Output the [x, y] coordinate of the center of the cell containing the given text.  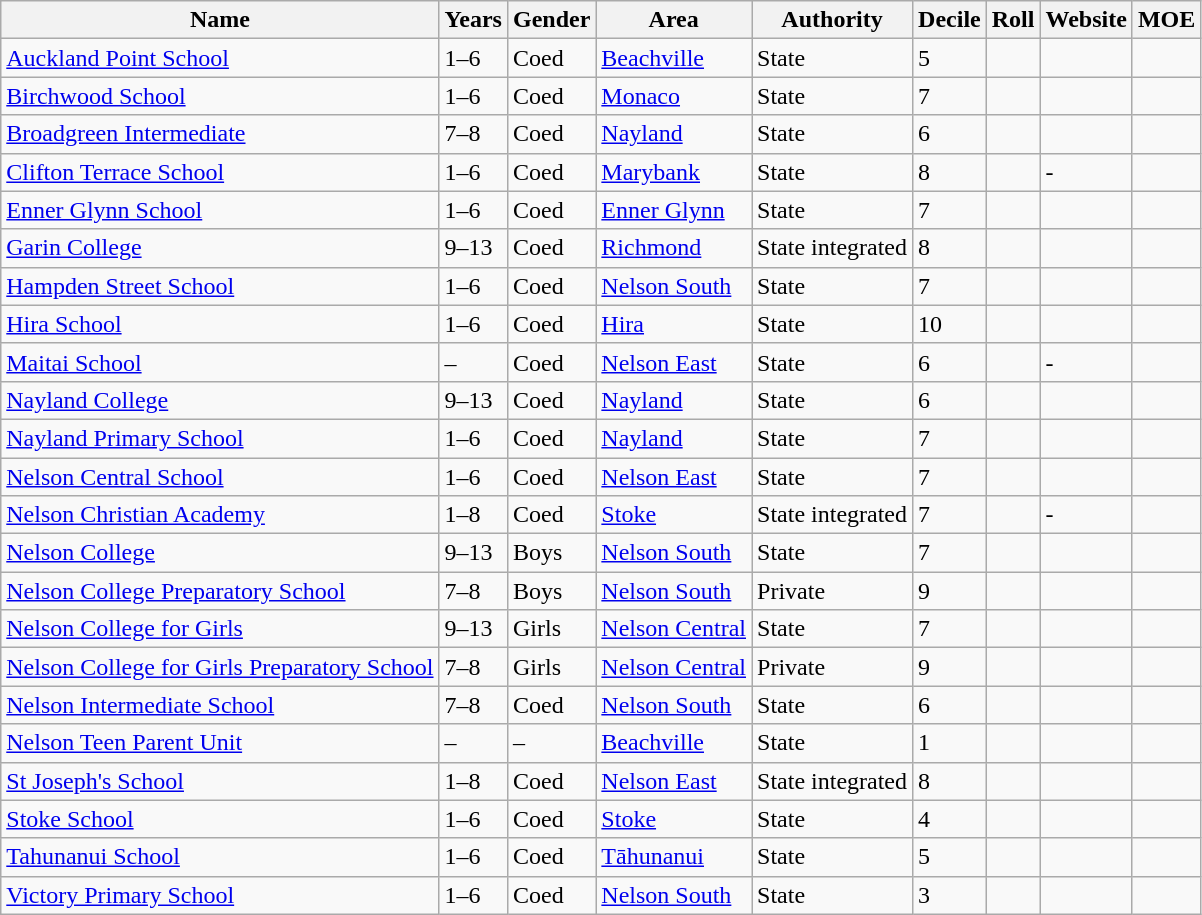
Hira [674, 324]
Decile [950, 20]
Clifton Terrace School [220, 172]
Years [473, 20]
Authority [832, 20]
Nelson Teen Parent Unit [220, 743]
Enner Glynn School [220, 210]
Roll [1013, 20]
Nelson College [220, 553]
Stoke School [220, 819]
Monaco [674, 96]
Tāhunanui [674, 857]
4 [950, 819]
Nelson Central School [220, 477]
Nelson College for Girls Preparatory School [220, 667]
3 [950, 895]
Hira School [220, 324]
Nelson College for Girls [220, 629]
Nelson Intermediate School [220, 705]
Auckland Point School [220, 58]
1 [950, 743]
Garin College [220, 248]
Hampden Street School [220, 286]
Nelson Christian Academy [220, 515]
Tahunanui School [220, 857]
Enner Glynn [674, 210]
Maitai School [220, 362]
Nayland College [220, 400]
Website [1086, 20]
10 [950, 324]
Marybank [674, 172]
Gender [551, 20]
Victory Primary School [220, 895]
Richmond [674, 248]
Nelson College Preparatory School [220, 591]
St Joseph's School [220, 781]
Broadgreen Intermediate [220, 134]
MOE [1166, 20]
Area [674, 20]
Name [220, 20]
Birchwood School [220, 96]
Nayland Primary School [220, 438]
